For the text-containing cell, return its midpoint in [X, Y] coordinate format. 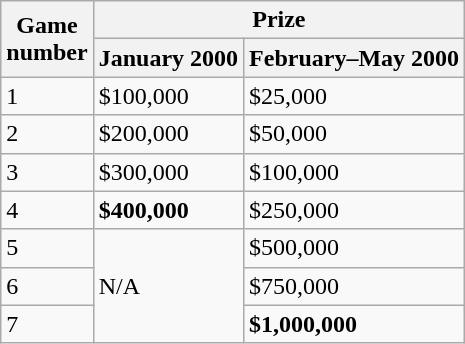
7 [47, 324]
2 [47, 134]
N/A [168, 286]
$50,000 [354, 134]
5 [47, 248]
6 [47, 286]
$500,000 [354, 248]
4 [47, 210]
January 2000 [168, 58]
February–May 2000 [354, 58]
$25,000 [354, 96]
$300,000 [168, 172]
3 [47, 172]
$1,000,000 [354, 324]
Game number [47, 39]
$750,000 [354, 286]
$400,000 [168, 210]
Prize [278, 20]
1 [47, 96]
$250,000 [354, 210]
$200,000 [168, 134]
